Search for the cell housing the specified text and yield its [x, y] center coordinate. 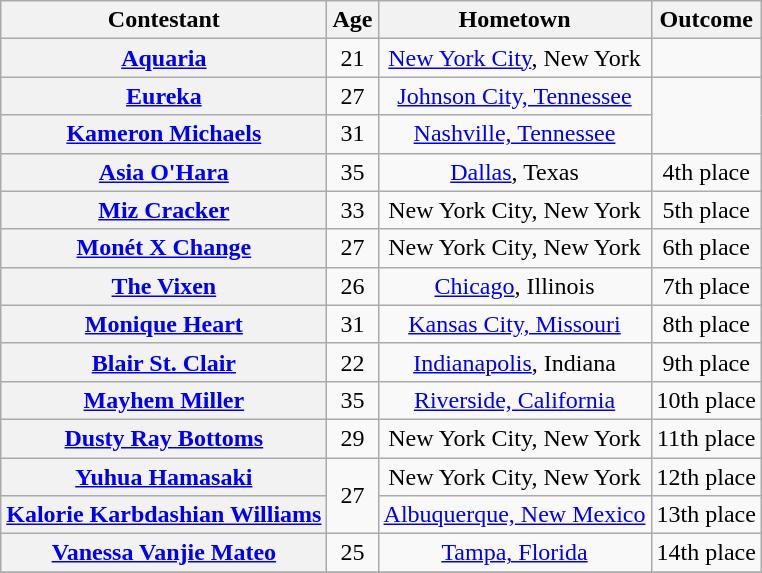
Age [352, 20]
33 [352, 210]
Blair St. Clair [164, 362]
4th place [706, 172]
Indianapolis, Indiana [514, 362]
Kameron Michaels [164, 134]
Johnson City, Tennessee [514, 96]
Mayhem Miller [164, 400]
22 [352, 362]
Monét X Change [164, 248]
Vanessa Vanjie Mateo [164, 553]
Outcome [706, 20]
7th place [706, 286]
5th place [706, 210]
25 [352, 553]
Aquaria [164, 58]
Eureka [164, 96]
13th place [706, 515]
Kalorie Karbdashian Williams [164, 515]
Dallas, Texas [514, 172]
Nashville, Tennessee [514, 134]
Riverside, California [514, 400]
Contestant [164, 20]
10th place [706, 400]
11th place [706, 438]
Hometown [514, 20]
Albuquerque, New Mexico [514, 515]
Chicago, Illinois [514, 286]
8th place [706, 324]
9th place [706, 362]
26 [352, 286]
14th place [706, 553]
Asia O'Hara [164, 172]
Kansas City, Missouri [514, 324]
Yuhua Hamasaki [164, 477]
21 [352, 58]
12th place [706, 477]
6th place [706, 248]
29 [352, 438]
Tampa, Florida [514, 553]
The Vixen [164, 286]
Miz Cracker [164, 210]
Monique Heart [164, 324]
Dusty Ray Bottoms [164, 438]
